Return [x, y] of the center of cell containing provided text 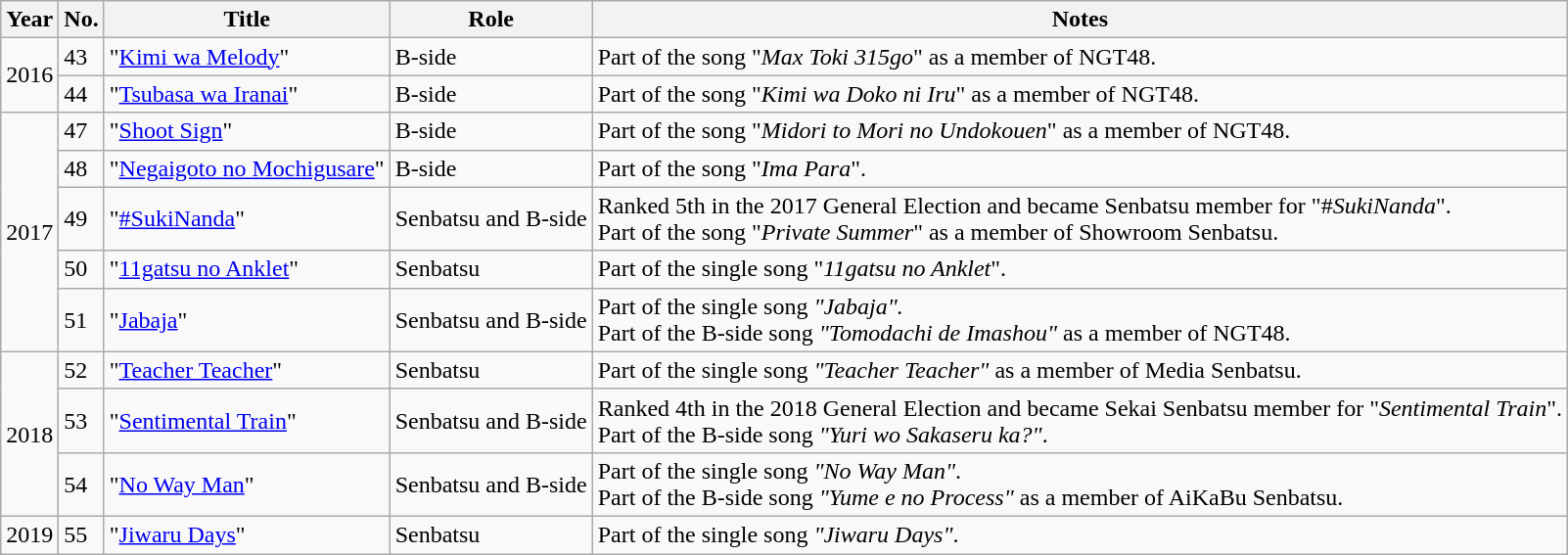
Part of the song "Ima Para". [1080, 168]
"Teacher Teacher" [247, 370]
43 [81, 57]
Part of the song "Midori to Mori no Undokouen" as a member of NGT48. [1080, 131]
Role [491, 20]
50 [81, 269]
2016 [29, 75]
"Tsubasa wa Iranai" [247, 94]
Part of the single song "11gatsu no Anklet". [1080, 269]
Part of the song "Max Toki 315go" as a member of NGT48. [1080, 57]
"Negaigoto no Mochigusare" [247, 168]
"11gatsu no Anklet" [247, 269]
"Jabaja" [247, 319]
Year [29, 20]
48 [81, 168]
Part of the single song "No Way Man".Part of the B-side song "Yume e no Process" as a member of AiKaBu Senbatsu. [1080, 484]
52 [81, 370]
"Shoot Sign" [247, 131]
Part of the single song "Jiwaru Days". [1080, 534]
Title [247, 20]
2019 [29, 534]
Part of the song "Kimi wa Doko ni Iru" as a member of NGT48. [1080, 94]
No. [81, 20]
53 [81, 421]
"Kimi wa Melody" [247, 57]
"#SukiNanda" [247, 219]
47 [81, 131]
2018 [29, 434]
"No Way Man" [247, 484]
51 [81, 319]
49 [81, 219]
44 [81, 94]
55 [81, 534]
54 [81, 484]
"Sentimental Train" [247, 421]
Ranked 4th in the 2018 General Election and became Sekai Senbatsu member for "Sentimental Train".Part of the B-side song "Yuri wo Sakaseru ka?". [1080, 421]
Part of the single song "Jabaja".Part of the B-side song "Tomodachi de Imashou" as a member of NGT48. [1080, 319]
Notes [1080, 20]
Part of the single song "Teacher Teacher" as a member of Media Senbatsu. [1080, 370]
"Jiwaru Days" [247, 534]
2017 [29, 232]
